Detect which cell encompasses the target text, then output its [X, Y] center coordinate. 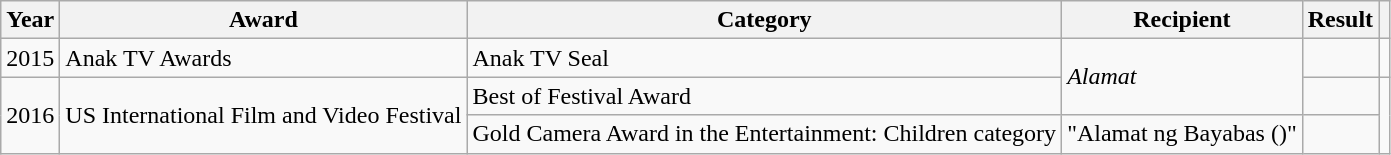
Alamat [1182, 77]
Anak TV Seal [764, 58]
Recipient [1182, 20]
Award [264, 20]
Result [1340, 20]
Year [30, 20]
Anak TV Awards [264, 58]
2015 [30, 58]
2016 [30, 115]
Category [764, 20]
US International Film and Video Festival [264, 115]
"Alamat ng Bayabas ()" [1182, 134]
Gold Camera Award in the Entertainment: Children category [764, 134]
Best of Festival Award [764, 96]
